Search for the cell housing the specified text and yield its [x, y] center coordinate. 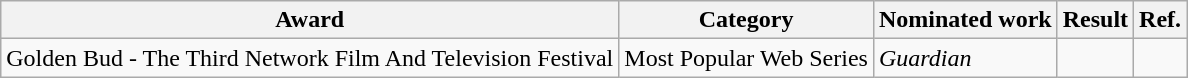
Category [746, 20]
Result [1095, 20]
Guardian [965, 58]
Golden Bud - The Third Network Film And Television Festival [310, 58]
Award [310, 20]
Most Popular Web Series [746, 58]
Nominated work [965, 20]
Ref. [1160, 20]
